Output the (x, y) coordinate of the center of the cell containing the given text.  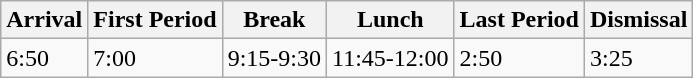
First Period (155, 20)
Lunch (391, 20)
Arrival (44, 20)
9:15-9:30 (274, 58)
Break (274, 20)
7:00 (155, 58)
2:50 (519, 58)
Last Period (519, 20)
Dismissal (638, 20)
11:45-12:00 (391, 58)
6:50 (44, 58)
3:25 (638, 58)
